Extract the [X, Y] coordinate from the center of the cell holding the provided text.  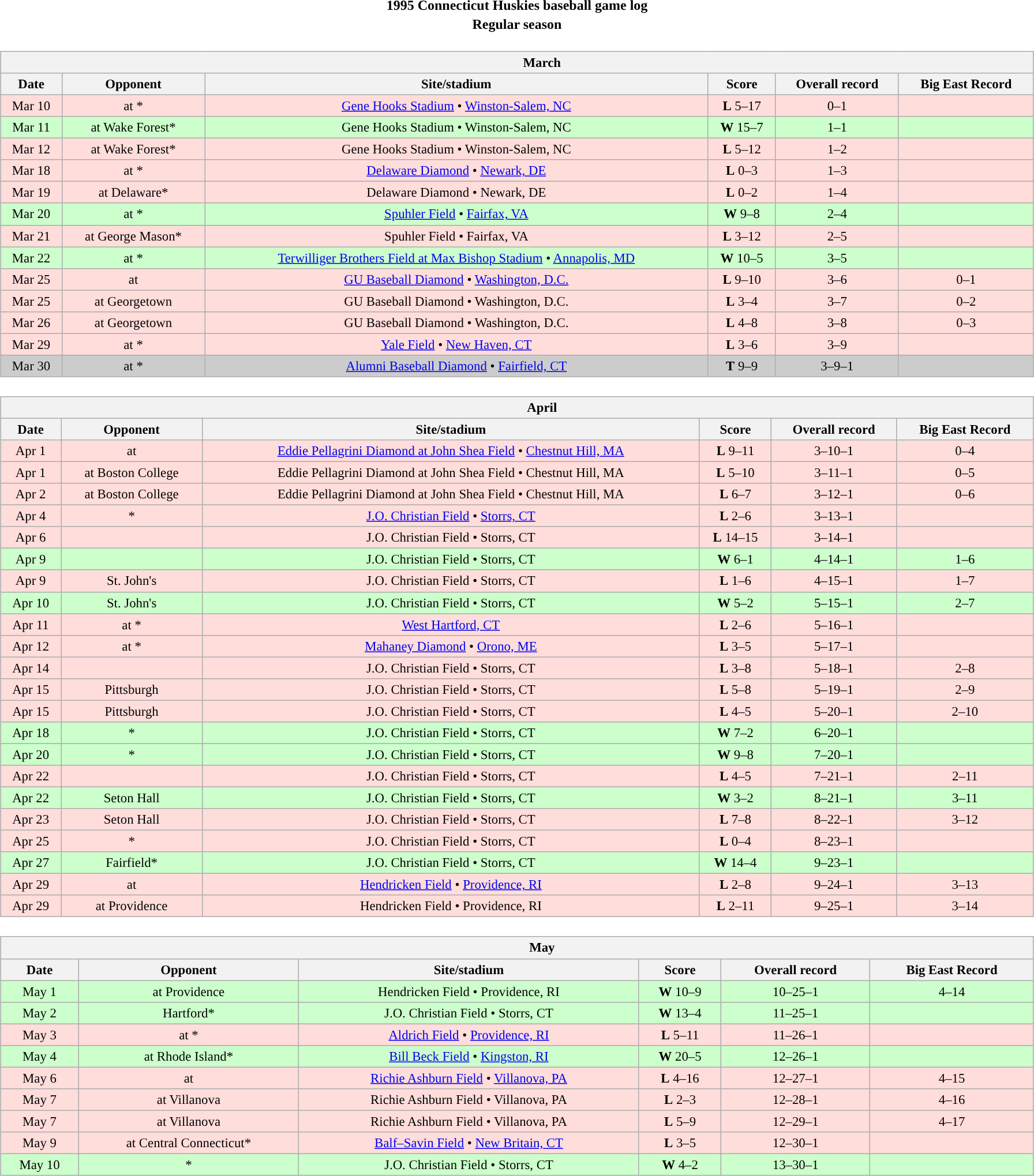
W 10–5 [742, 258]
May 6 [40, 1078]
13–30–1 [796, 1164]
2–4 [837, 214]
Mar 18 [31, 171]
5–15–1 [834, 603]
L 5–9 [680, 1121]
0–4 [965, 451]
2–5 [837, 236]
3–6 [837, 279]
Apr 11 [31, 625]
4–16 [952, 1100]
L 1–6 [735, 581]
Mar 21 [31, 236]
Mar 30 [31, 366]
3–13 [965, 885]
May 2 [40, 1013]
L 2–8 [735, 885]
L 5–10 [735, 472]
3–14 [965, 906]
Terwilliger Brothers Field at Max Bishop Stadium • Annapolis, MD [456, 258]
W 4–2 [680, 1164]
Aldrich Field • Providence, RI [469, 1035]
11–26–1 [796, 1035]
Apr 14 [31, 668]
May [517, 948]
7–20–1 [834, 754]
L 2–3 [680, 1100]
3–9–1 [837, 366]
3–5 [837, 258]
3–12–1 [834, 494]
3–8 [837, 322]
L 5–12 [742, 149]
1–4 [837, 193]
3–12 [965, 820]
7–21–1 [834, 776]
L 3–6 [742, 344]
3–9 [837, 344]
0–5 [965, 472]
April [517, 408]
Bill Beck Field • Kingston, RI [469, 1056]
L 5–17 [742, 106]
Mar 11 [31, 127]
Apr 6 [31, 538]
L 6–7 [735, 494]
4–15–1 [834, 581]
8–22–1 [834, 820]
10–25–1 [796, 991]
Mar 22 [31, 258]
5–19–1 [834, 689]
W 7–2 [735, 733]
Yale Field • New Haven, CT [456, 344]
W 14–4 [735, 863]
3–11–1 [834, 472]
L 14–15 [735, 538]
Balf–Savin Field • New Britain, CT [469, 1143]
L 4–8 [742, 322]
3–10–1 [834, 451]
Mar 20 [31, 214]
W 10–9 [680, 991]
12–29–1 [796, 1121]
2–10 [965, 711]
Apr 20 [31, 754]
5–18–1 [834, 668]
Apr 25 [31, 841]
Apr 10 [31, 603]
12–30–1 [796, 1143]
at Rhode Island* [188, 1056]
L 3–12 [742, 236]
L 0–3 [742, 171]
Apr 4 [31, 516]
3–13–1 [834, 516]
9–24–1 [834, 885]
L 9–10 [742, 279]
May 4 [40, 1056]
L 0–4 [735, 841]
5–16–1 [834, 625]
Mar 12 [31, 149]
L 2–11 [735, 906]
L 9–11 [735, 451]
W 15–7 [742, 127]
Alumni Baseball Diamond • Fairfield, CT [456, 366]
0–6 [965, 494]
W 13–4 [680, 1013]
Mar 10 [31, 106]
May 1 [40, 991]
5–20–1 [834, 711]
Mar 19 [31, 193]
West Hartford, CT [451, 625]
L 5–8 [735, 689]
1–2 [837, 149]
March [517, 62]
Hartford* [188, 1013]
May 10 [40, 1164]
T 9–9 [742, 366]
Mar 26 [31, 322]
W 5–2 [735, 603]
3–11 [965, 798]
8–21–1 [834, 798]
4–14 [952, 991]
at Delaware* [133, 193]
12–26–1 [796, 1056]
5–17–1 [834, 646]
L 3–8 [735, 668]
L 3–4 [742, 301]
Apr 27 [31, 863]
11–25–1 [796, 1013]
2–8 [965, 668]
L 5–11 [680, 1035]
12–27–1 [796, 1078]
L 0–2 [742, 193]
1–3 [837, 171]
0–2 [966, 301]
Apr 12 [31, 646]
4–14–1 [834, 559]
1–7 [965, 581]
1–6 [965, 559]
at Central Connecticut* [188, 1143]
4–15 [952, 1078]
3–7 [837, 301]
9–23–1 [834, 863]
6–20–1 [834, 733]
12–28–1 [796, 1100]
9–25–1 [834, 906]
2–7 [965, 603]
Mahaney Diamond • Orono, ME [451, 646]
8–23–1 [834, 841]
4–17 [952, 1121]
Fairfield* [132, 863]
3–14–1 [834, 538]
L 4–16 [680, 1078]
W 20–5 [680, 1056]
L 7–8 [735, 820]
Apr 23 [31, 820]
W 6–1 [735, 559]
May 3 [40, 1035]
2–9 [965, 689]
Mar 29 [31, 344]
May 9 [40, 1143]
W 3–2 [735, 798]
2–11 [965, 776]
at George Mason* [133, 236]
0–3 [966, 322]
1–1 [837, 127]
Apr 2 [31, 494]
Apr 18 [31, 733]
